Output the (x, y) coordinate of the center of the cell containing the given text.  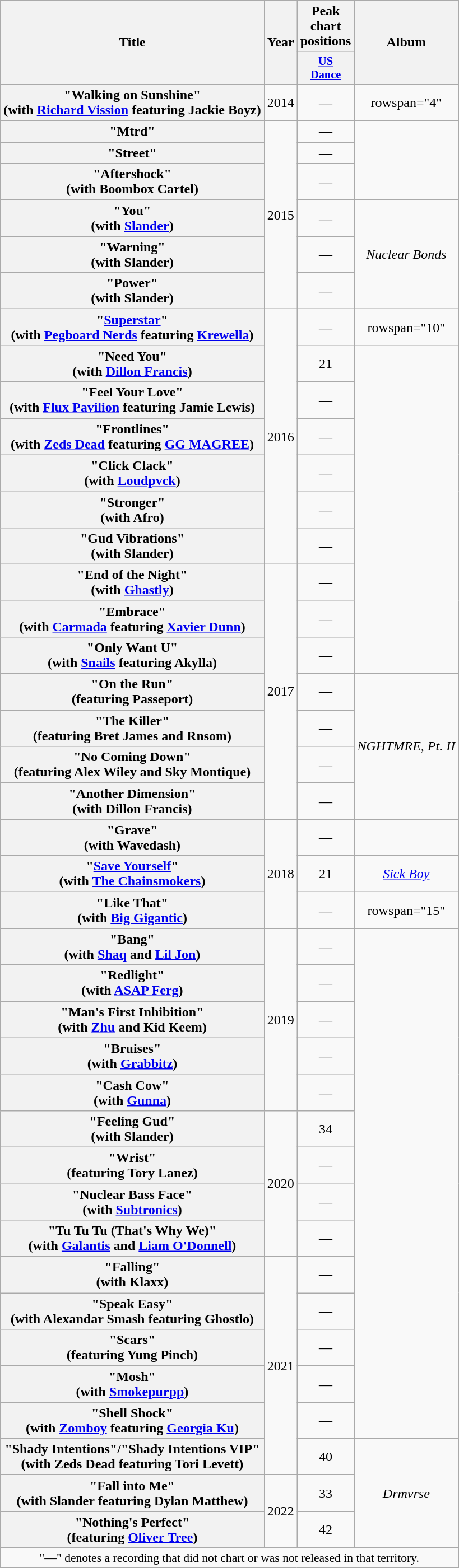
"Gud Vibrations"(with Slander) (132, 545)
2022 (280, 1511)
"Nothing's Perfect" (featuring Oliver Tree) (132, 1530)
"Another Dimension" (with Dillon Francis) (132, 801)
Drmvrse (406, 1493)
"Click Clack"(with Loudpvck) (132, 473)
"Scars" (featuring Yung Pinch) (132, 1347)
2015 (280, 215)
"Mosh" (with Smokepurpp) (132, 1384)
42 (326, 1530)
2021 (280, 1366)
"Feeling Gud" (with Slander) (132, 1129)
"Embrace" (with Carmada featuring Xavier Dunn) (132, 618)
"Man's First Inhibition" (with Zhu and Kid Keem) (132, 1019)
"Falling" (with Klaxx) (132, 1275)
"Shell Shock" (with Zomboy featuring Georgia Ku) (132, 1420)
"Save Yourself" (with The Chainsmokers) (132, 874)
Album (406, 43)
"Nuclear Bass Face" (with Subtronics) (132, 1202)
"End of the Night"(with Ghastly) (132, 582)
"Only Want U" (with Snails featuring Akylla) (132, 655)
"You"(with Slander) (132, 218)
"The Killer" (featuring Bret James and Rnsom) (132, 728)
2018 (280, 874)
2017 (280, 691)
"Street" (132, 153)
"Power"(with Slander) (132, 291)
"Warning"(with Slander) (132, 254)
Nuclear Bonds (406, 254)
"Cash Cow" (with Gunna) (132, 1092)
"Fall into Me" (with Slander featuring Dylan Matthew) (132, 1493)
"Like That" (with Big Gigantic) (132, 911)
rowspan="4" (406, 102)
USDance (326, 68)
"Redlight" (with ASAP Ferg) (132, 983)
"Shady Intentions"/"Shady Intentions VIP" (with Zeds Dead featuring Tori Levett) (132, 1457)
"Frontlines"(with Zeds Dead featuring GG MAGREE) (132, 437)
Year (280, 43)
"Need You"(with Dillon Francis) (132, 364)
"Grave" (with Wavedash) (132, 838)
Title (132, 43)
33 (326, 1493)
Peak chart positions (326, 26)
"Speak Easy" (with Alexandar Smash featuring Ghostlo) (132, 1312)
NGHTMRE, Pt. II (406, 746)
"Aftershock"(with Boombox Cartel) (132, 181)
"Superstar"(with Pegboard Nerds featuring Krewella) (132, 327)
"Bruises" (with Grabbitz) (132, 1056)
rowspan="10" (406, 327)
"Feel Your Love"(with Flux Pavilion featuring Jamie Lewis) (132, 400)
"Wrist" (featuring Tory Lanez) (132, 1165)
40 (326, 1457)
2016 (280, 437)
"Walking on Sunshine"(with Richard Vission featuring Jackie Boyz) (132, 102)
2020 (280, 1183)
"—" denotes a recording that did not chart or was not released in that territory. (230, 1558)
"On the Run" (featuring Passeport) (132, 692)
"No Coming Down" (featuring Alex Wiley and Sky Montique) (132, 765)
2014 (280, 102)
34 (326, 1129)
"Bang" (with Shaq and Lil Jon) (132, 946)
2019 (280, 1019)
"Mtrd" (132, 132)
"Stronger"(with Afro) (132, 510)
"Tu Tu Tu (That's Why We)" (with Galantis and Liam O'Donnell) (132, 1238)
Sick Boy (406, 874)
rowspan="15" (406, 911)
